Identify which cell holds the provided text, then report its [x, y] central coordinate. 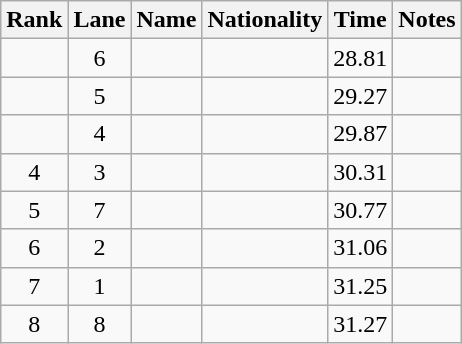
31.25 [360, 286]
29.87 [360, 134]
31.27 [360, 324]
Nationality [265, 20]
30.31 [360, 172]
29.27 [360, 96]
1 [100, 286]
30.77 [360, 210]
Notes [427, 20]
Time [360, 20]
3 [100, 172]
Lane [100, 20]
28.81 [360, 58]
Rank [34, 20]
Name [166, 20]
31.06 [360, 248]
2 [100, 248]
